From the cell containing the given text, extract its center point as [x, y] coordinate. 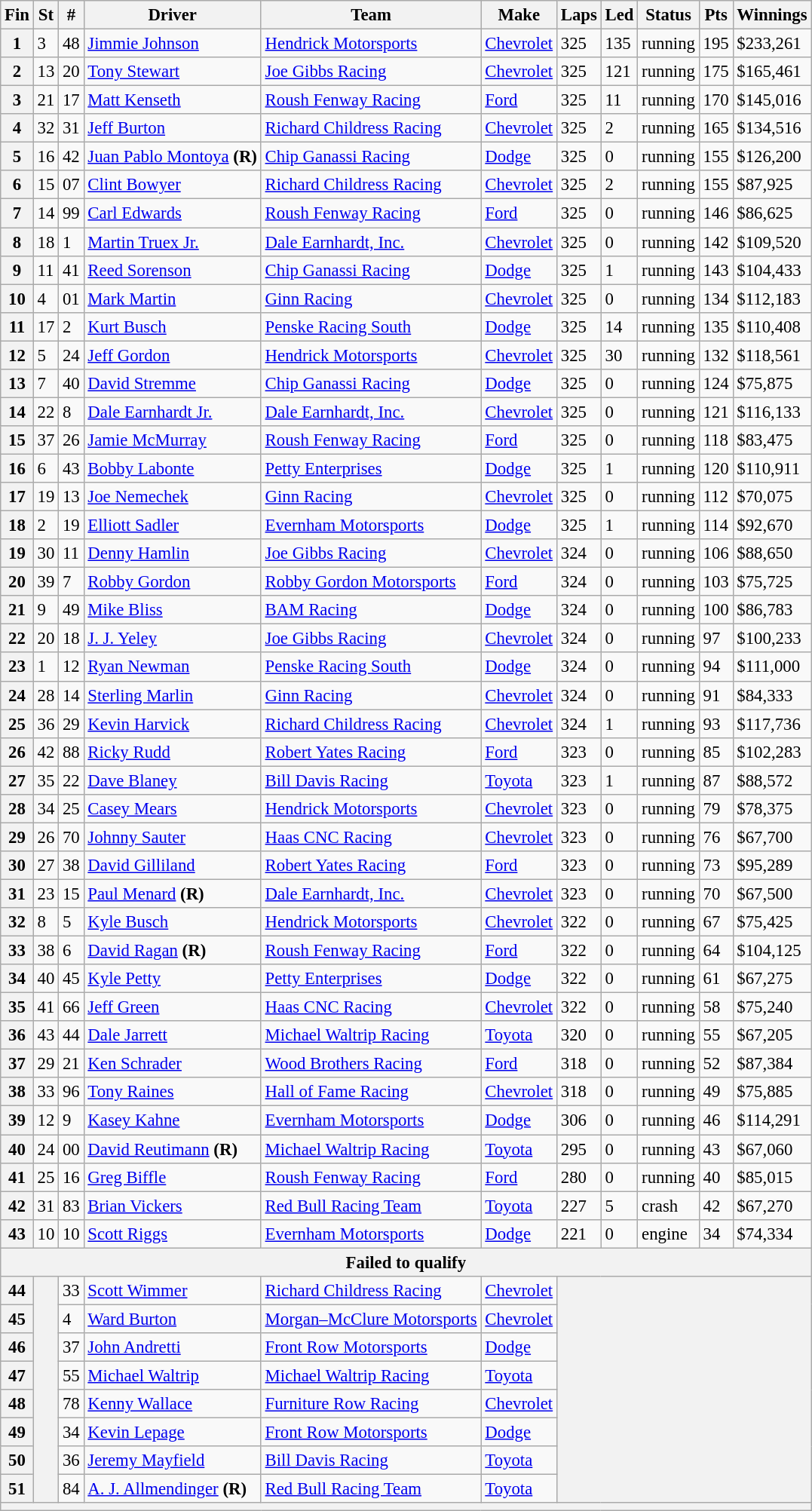
96 [71, 1093]
# [71, 15]
$110,408 [772, 326]
Ryan Newman [172, 667]
00 [71, 1149]
J. J. Yeley [172, 639]
Bobby Labonte [172, 468]
73 [716, 866]
Greg Biffle [172, 1177]
Clint Bowyer [172, 185]
76 [716, 837]
$67,500 [772, 893]
Laps [579, 15]
$87,384 [772, 1064]
Johnny Sauter [172, 837]
$75,240 [772, 1007]
David Ragan (R) [172, 951]
$74,334 [772, 1234]
$104,433 [772, 270]
engine [668, 1234]
Scott Wimmer [172, 1291]
Hall of Fame Racing [371, 1093]
88 [71, 752]
Juan Pablo Montoya (R) [172, 157]
Kurt Busch [172, 326]
Michael Waltrip [172, 1375]
Status [668, 15]
99 [71, 213]
$70,075 [772, 497]
$114,291 [772, 1120]
Dale Earnhardt Jr. [172, 412]
Brian Vickers [172, 1206]
Wood Brothers Racing [371, 1064]
Denny Hamlin [172, 553]
Mike Bliss [172, 610]
Ken Schrader [172, 1064]
295 [579, 1149]
Jeff Gordon [172, 355]
$78,375 [772, 809]
134 [716, 299]
Robby Gordon [172, 582]
120 [716, 468]
St [45, 15]
47 [17, 1375]
227 [579, 1206]
Scott Riggs [172, 1234]
Driver [172, 15]
$95,289 [772, 866]
146 [716, 213]
$134,516 [772, 128]
118 [716, 440]
$126,200 [772, 157]
$165,461 [772, 72]
$104,125 [772, 951]
Kyle Petty [172, 979]
79 [716, 809]
175 [716, 72]
87 [716, 780]
A. J. Allmendinger (R) [172, 1489]
$67,700 [772, 837]
$67,270 [772, 1206]
$100,233 [772, 639]
$233,261 [772, 44]
$75,425 [772, 922]
Team [371, 15]
142 [716, 242]
$85,015 [772, 1177]
83 [71, 1206]
$92,670 [772, 526]
221 [579, 1234]
$118,561 [772, 355]
52 [716, 1064]
Jeremy Mayfield [172, 1460]
Failed to qualify [406, 1262]
Carl Edwards [172, 213]
Fin [17, 15]
$67,205 [772, 1035]
Paul Menard (R) [172, 893]
$88,650 [772, 553]
Kenny Wallace [172, 1404]
Ricky Rudd [172, 752]
61 [716, 979]
84 [71, 1489]
106 [716, 553]
$116,133 [772, 412]
$87,925 [772, 185]
97 [716, 639]
Kasey Kahne [172, 1120]
$145,016 [772, 100]
$75,875 [772, 384]
$83,475 [772, 440]
78 [71, 1404]
$75,725 [772, 582]
Kevin Lepage [172, 1433]
Martin Truex Jr. [172, 242]
85 [716, 752]
114 [716, 526]
93 [716, 724]
BAM Racing [371, 610]
Led [620, 15]
143 [716, 270]
01 [71, 299]
320 [579, 1035]
Morgan–McClure Motorsports [371, 1319]
David Reutimann (R) [172, 1149]
Joe Nemechek [172, 497]
112 [716, 497]
$84,333 [772, 695]
66 [71, 1007]
Dale Jarrett [172, 1035]
$102,283 [772, 752]
91 [716, 695]
Kyle Busch [172, 922]
306 [579, 1120]
Jeff Burton [172, 128]
Tony Stewart [172, 72]
Make [519, 15]
51 [17, 1489]
Reed Sorenson [172, 270]
Winnings [772, 15]
$111,000 [772, 667]
Jimmie Johnson [172, 44]
280 [579, 1177]
165 [716, 128]
100 [716, 610]
50 [17, 1460]
170 [716, 100]
58 [716, 1007]
Jeff Green [172, 1007]
Pts [716, 15]
Robby Gordon Motorsports [371, 582]
$88,572 [772, 780]
Mark Martin [172, 299]
Ward Burton [172, 1319]
94 [716, 667]
$112,183 [772, 299]
$75,885 [772, 1093]
Furniture Row Racing [371, 1404]
$67,060 [772, 1149]
07 [71, 185]
$67,275 [772, 979]
Sterling Marlin [172, 695]
124 [716, 384]
Matt Kenseth [172, 100]
David Stremme [172, 384]
Dave Blaney [172, 780]
John Andretti [172, 1347]
67 [716, 922]
crash [668, 1206]
$110,911 [772, 468]
Jamie McMurray [172, 440]
103 [716, 582]
$109,520 [772, 242]
David Gilliland [172, 866]
$86,625 [772, 213]
Tony Raines [172, 1093]
Kevin Harvick [172, 724]
64 [716, 951]
Elliott Sadler [172, 526]
Casey Mears [172, 809]
$86,783 [772, 610]
$117,736 [772, 724]
195 [716, 44]
132 [716, 355]
